For the text-containing cell, return its midpoint in [x, y] coordinate format. 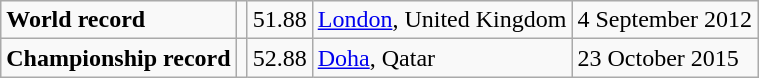
23 October 2015 [665, 58]
4 September 2012 [665, 20]
51.88 [280, 20]
London, United Kingdom [442, 20]
Doha, Qatar [442, 58]
Championship record [118, 58]
52.88 [280, 58]
World record [118, 20]
